Provide the [X, Y] coordinate of the cell's center where the given text is located.  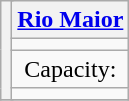
Rio Maior [70, 20]
Capacity: [70, 69]
